From the cell containing the given text, extract its center point as [x, y] coordinate. 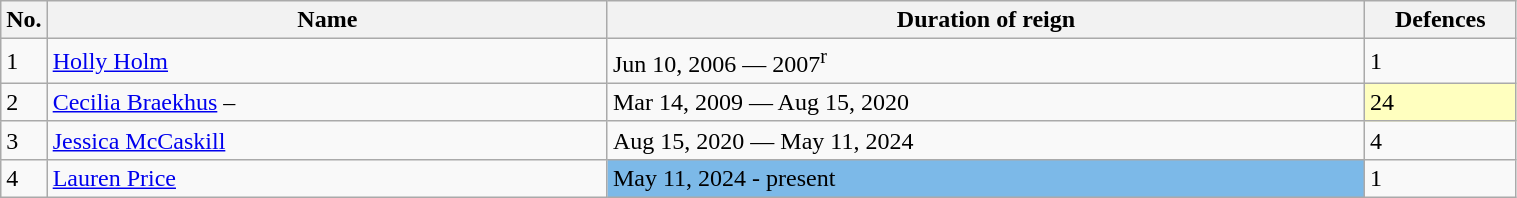
May 11, 2024 - present [986, 178]
Mar 14, 2009 — Aug 15, 2020 [986, 102]
2 [24, 102]
Holly Holm [327, 62]
Name [327, 20]
3 [24, 140]
Jun 10, 2006 — 2007r [986, 62]
Duration of reign [986, 20]
Aug 15, 2020 — May 11, 2024 [986, 140]
Lauren Price [327, 178]
No. [24, 20]
Cecilia Braekhus – [327, 102]
Defences [1441, 20]
24 [1441, 102]
Jessica McCaskill [327, 140]
